Pinpoint the cell where the given text exists, returning its (X, Y) midpoint coordinate. 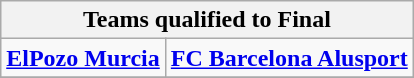
FC Barcelona Alusport (289, 58)
Teams qualified to Final (208, 20)
ElPozo Murcia (84, 58)
